Detect which cell encompasses the target text, then output its [x, y] center coordinate. 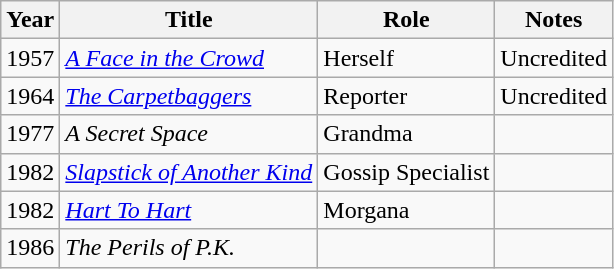
Role [406, 20]
1986 [30, 248]
A Face in the Crowd [189, 58]
Hart To Hart [189, 210]
Year [30, 20]
Reporter [406, 96]
1957 [30, 58]
1977 [30, 134]
Morgana [406, 210]
The Carpetbaggers [189, 96]
Herself [406, 58]
1964 [30, 96]
Gossip Specialist [406, 172]
Grandma [406, 134]
Slapstick of Another Kind [189, 172]
The Perils of P.K. [189, 248]
Notes [554, 20]
A Secret Space [189, 134]
Title [189, 20]
